Extract the [X, Y] coordinate from the center of the cell holding the provided text.  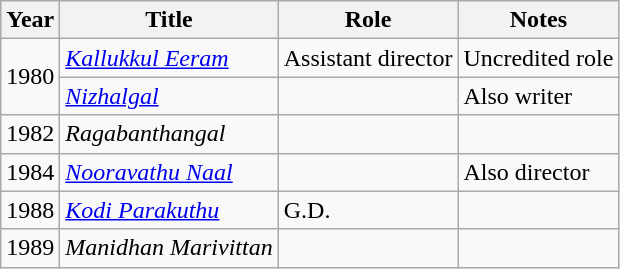
1988 [30, 210]
Nooravathu Naal [169, 172]
Also writer [538, 96]
1982 [30, 134]
Role [368, 20]
1980 [30, 77]
Ragabanthangal [169, 134]
1984 [30, 172]
Nizhalgal [169, 96]
Kallukkul Eeram [169, 58]
Title [169, 20]
G.D. [368, 210]
Manidhan Marivittan [169, 248]
Year [30, 20]
1989 [30, 248]
Kodi Parakuthu [169, 210]
Also director [538, 172]
Notes [538, 20]
Assistant director [368, 58]
Uncredited role [538, 58]
